Locate the cell with the specified text and output its [x, y] center coordinate. 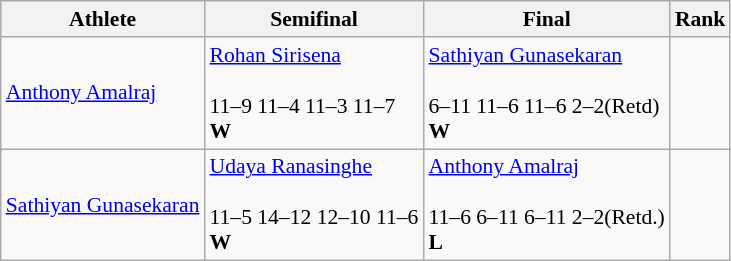
Sathiyan Gunasekaran [103, 205]
Final [546, 19]
Sathiyan Gunasekaran6–11 11–6 11–6 2–2(Retd)W [546, 93]
Semifinal [314, 19]
Rohan Sirisena11–9 11–4 11–3 11–7W [314, 93]
Anthony Amalraj11–6 6–11 6–11 2–2(Retd.)L [546, 205]
Rank [700, 19]
Athlete [103, 19]
Anthony Amalraj [103, 93]
Udaya Ranasinghe11–5 14–12 12–10 11–6W [314, 205]
